Find where the given text appears and provide that cell's center as [X, Y] coordinate. 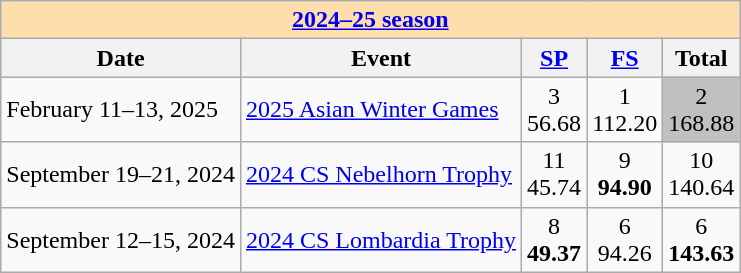
Date [121, 58]
3 56.68 [554, 110]
6 94.26 [625, 240]
11 45.74 [554, 174]
8 49.37 [554, 240]
2024–25 season [370, 20]
2024 CS Lombardia Trophy [380, 240]
Total [702, 58]
6 143.63 [702, 240]
2025 Asian Winter Games [380, 110]
September 12–15, 2024 [121, 240]
1 112.20 [625, 110]
September 19–21, 2024 [121, 174]
February 11–13, 2025 [121, 110]
2 168.88 [702, 110]
FS [625, 58]
Event [380, 58]
10 140.64 [702, 174]
9 94.90 [625, 174]
SP [554, 58]
2024 CS Nebelhorn Trophy [380, 174]
